Scan for the cell matching the given text and deliver its (x, y) coordinate at center. 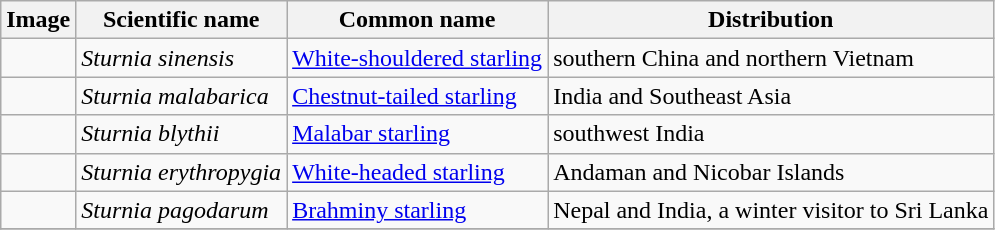
Scientific name (182, 20)
India and Southeast Asia (771, 96)
Distribution (771, 20)
southwest India (771, 134)
Sturnia blythii (182, 134)
Sturnia sinensis (182, 58)
Chestnut-tailed starling (418, 96)
White-shouldered starling (418, 58)
White-headed starling (418, 172)
Sturnia erythropygia (182, 172)
Common name (418, 20)
Nepal and India, a winter visitor to Sri Lanka (771, 210)
Sturnia pagodarum (182, 210)
Malabar starling (418, 134)
Image (38, 20)
Sturnia malabarica (182, 96)
southern China and northern Vietnam (771, 58)
Brahminy starling (418, 210)
Andaman and Nicobar Islands (771, 172)
